Capture the cell that displays the provided text and extract its (X, Y) central coordinate. 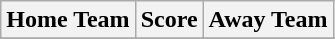
Score (169, 20)
Away Team (268, 20)
Home Team (68, 20)
